Return the [X, Y] coordinate for the center point of the cell that contains the specified text.  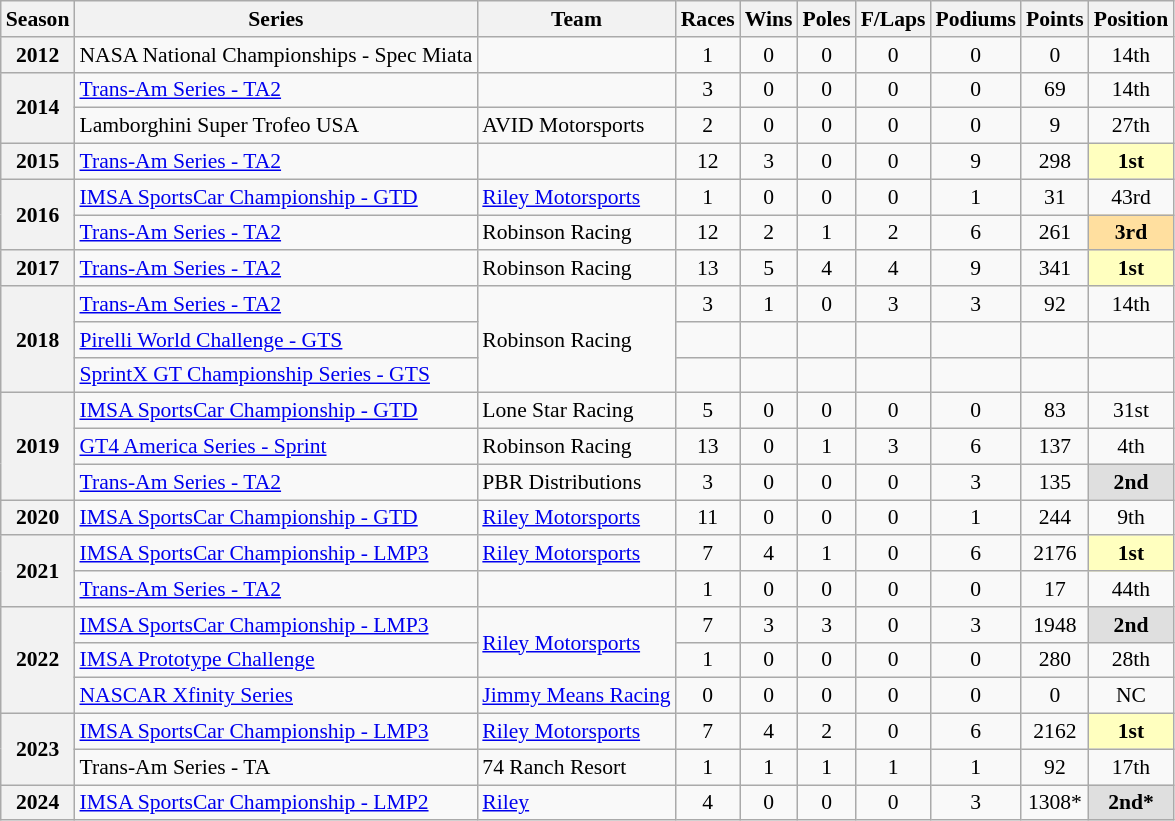
Races [708, 19]
NASCAR Xfinity Series [276, 696]
74 Ranch Resort [576, 767]
Points [1055, 19]
PBR Distributions [576, 482]
SprintX GT Championship Series - GTS [276, 375]
17 [1055, 589]
Lone Star Racing [576, 411]
Position [1131, 19]
2012 [38, 55]
Podiums [976, 19]
31st [1131, 411]
2022 [38, 660]
261 [1055, 233]
2014 [38, 108]
28th [1131, 660]
4th [1131, 447]
2015 [38, 162]
2019 [38, 446]
135 [1055, 482]
Poles [827, 19]
Pirelli World Challenge - GTS [276, 340]
9th [1131, 518]
IMSA SportsCar Championship - LMP2 [276, 803]
137 [1055, 447]
Jimmy Means Racing [576, 696]
298 [1055, 162]
Lamborghini Super Trofeo USA [276, 126]
1948 [1055, 625]
Season [38, 19]
Team [576, 19]
2162 [1055, 732]
2nd* [1131, 803]
2018 [38, 340]
341 [1055, 269]
31 [1055, 197]
IMSA Prototype Challenge [276, 660]
Wins [769, 19]
2024 [38, 803]
GT4 America Series - Sprint [276, 447]
F/Laps [894, 19]
69 [1055, 90]
Trans-Am Series - TA [276, 767]
2021 [38, 572]
244 [1055, 518]
44th [1131, 589]
Riley [576, 803]
83 [1055, 411]
2020 [38, 518]
11 [708, 518]
NASA National Championships - Spec Miata [276, 55]
2016 [38, 214]
2017 [38, 269]
27th [1131, 126]
43rd [1131, 197]
NC [1131, 696]
3rd [1131, 233]
Series [276, 19]
2176 [1055, 554]
AVID Motorsports [576, 126]
1308* [1055, 803]
2023 [38, 750]
280 [1055, 660]
17th [1131, 767]
